Determine the [x, y] coordinate at the center of the cell enclosing the given text.  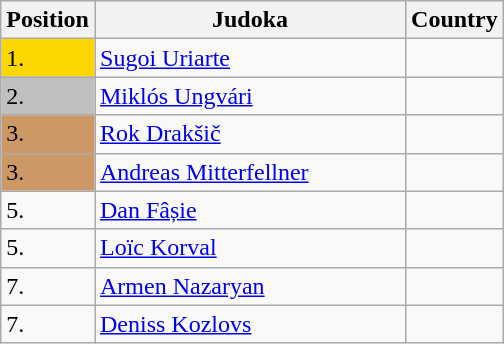
Rok Drakšič [250, 134]
Position [48, 20]
2. [48, 96]
Miklós Ungvári [250, 96]
Dan Fâșie [250, 210]
Judoka [250, 20]
Deniss Kozlovs [250, 324]
Sugoi Uriarte [250, 58]
1. [48, 58]
Loïc Korval [250, 248]
Armen Nazaryan [250, 286]
Country [455, 20]
Andreas Mitterfellner [250, 172]
